Extract the [X, Y] coordinate from the center of the cell holding the provided text.  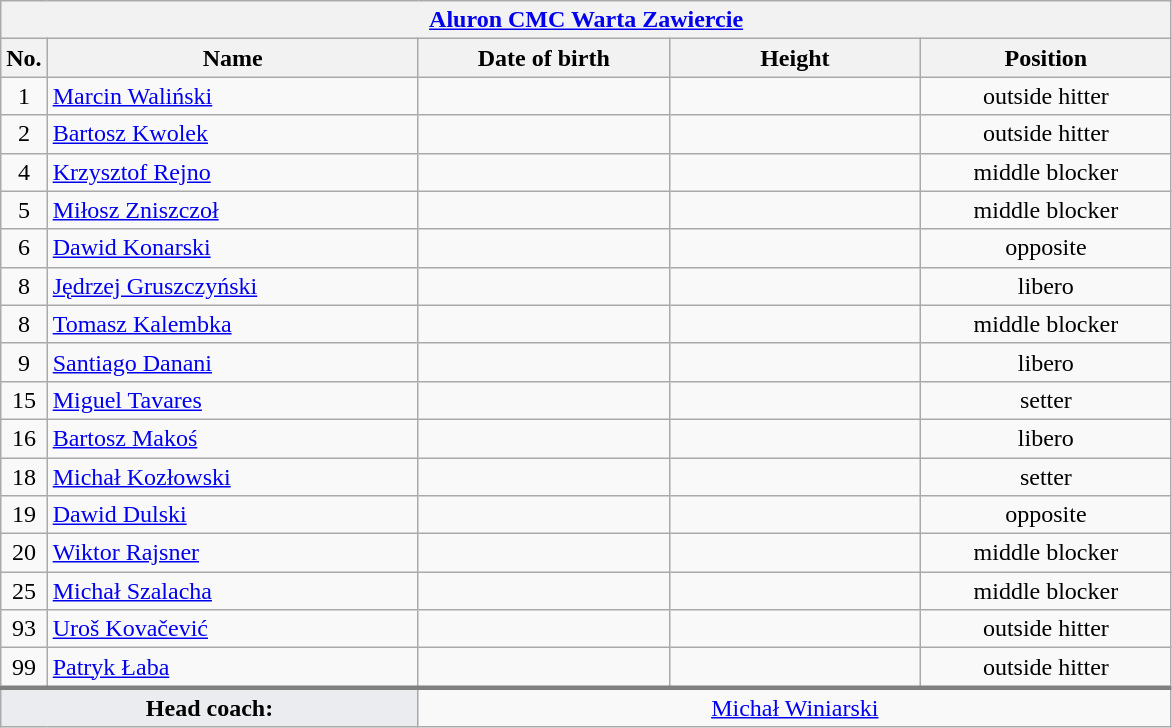
Tomasz Kalembka [232, 324]
20 [24, 553]
Aluron CMC Warta Zawiercie [586, 20]
2 [24, 134]
Michał Kozłowski [232, 477]
Position [1046, 58]
25 [24, 591]
Uroš Kovačević [232, 629]
Bartosz Makoś [232, 438]
1 [24, 96]
Height [794, 58]
18 [24, 477]
15 [24, 400]
Head coach: [210, 707]
93 [24, 629]
Miguel Tavares [232, 400]
Dawid Dulski [232, 515]
Marcin Waliński [232, 96]
9 [24, 362]
Patryk Łaba [232, 668]
Name [232, 58]
Michał Winiarski [794, 707]
Dawid Konarski [232, 248]
Krzysztof Rejno [232, 172]
Wiktor Rajsner [232, 553]
Santiago Danani [232, 362]
16 [24, 438]
Date of birth [544, 58]
Jędrzej Gruszczyński [232, 286]
4 [24, 172]
5 [24, 210]
19 [24, 515]
Michał Szalacha [232, 591]
Miłosz Zniszczoł [232, 210]
Bartosz Kwolek [232, 134]
99 [24, 668]
6 [24, 248]
No. [24, 58]
